Capture the cell that displays the provided text and extract its [X, Y] central coordinate. 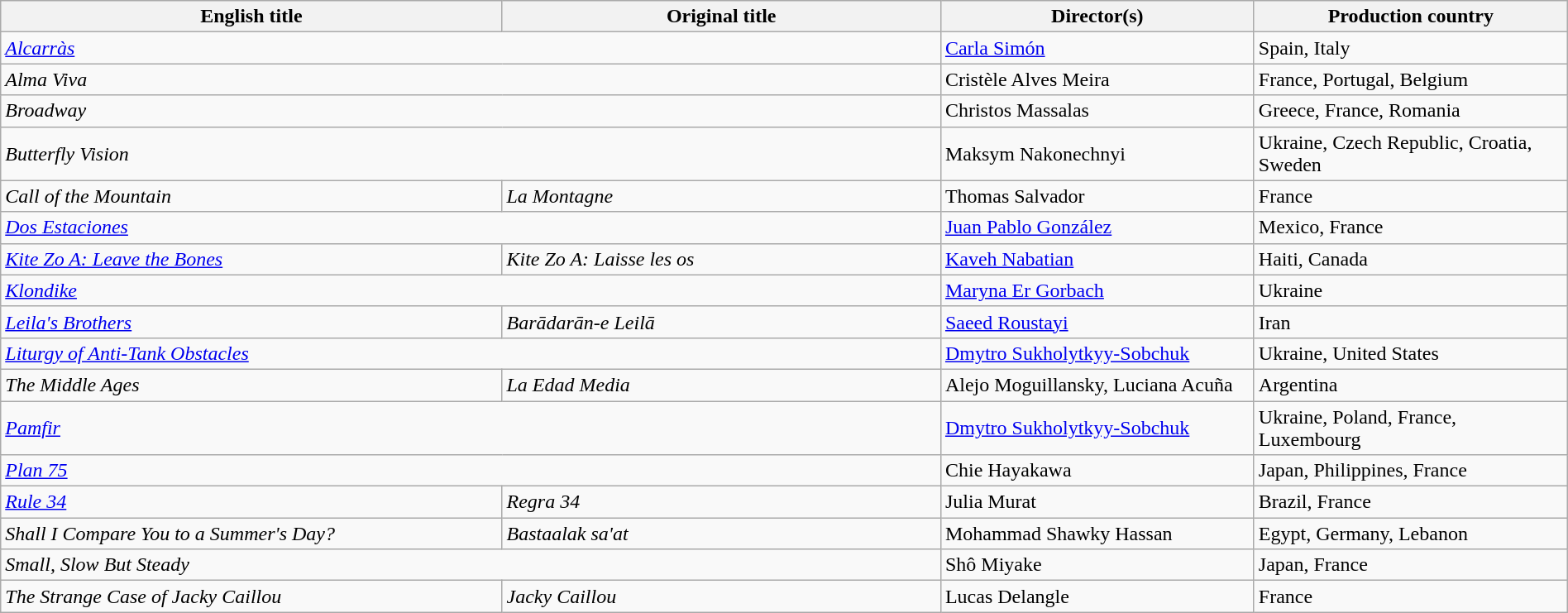
La Montagne [721, 196]
Argentina [1411, 385]
Maksym Nakonechnyi [1097, 154]
Klondike [471, 290]
Leila's Brothers [251, 322]
Spain, Italy [1411, 48]
English title [251, 17]
Kaveh Nabatian [1097, 259]
France, Portugal, Belgium [1411, 79]
Jacky Caillou [721, 596]
Bastaalak sa'at [721, 534]
Ukraine, Czech Republic, Croatia, Sweden [1411, 154]
Lucas Delangle [1097, 596]
Pamfir [471, 427]
Egypt, Germany, Lebanon [1411, 534]
Iran [1411, 322]
Ukraine [1411, 290]
Shô Miyake [1097, 565]
Plan 75 [471, 471]
Ukraine, Poland, France, Luxembourg [1411, 427]
Cristèle Alves Meira [1097, 79]
Broadway [471, 111]
Shall I Compare You to a Summer's Day? [251, 534]
Production country [1411, 17]
Greece, France, Romania [1411, 111]
Small, Slow But Steady [471, 565]
Haiti, Canada [1411, 259]
Juan Pablo González [1097, 227]
The Middle Ages [251, 385]
The Strange Case of Jacky Caillou [251, 596]
Butterfly Vision [471, 154]
Director(s) [1097, 17]
Japan, Philippines, France [1411, 471]
Saeed Roustayi [1097, 322]
Alma Viva [471, 79]
Mexico, France [1411, 227]
Mohammad Shawky Hassan [1097, 534]
Maryna Er Gorbach [1097, 290]
Alcarràs [471, 48]
Christos Massalas [1097, 111]
Japan, France [1411, 565]
Brazil, France [1411, 502]
Barādarān-e Leilā [721, 322]
Rule 34 [251, 502]
Ukraine, United States [1411, 353]
Kite Zo A: Leave the Bones [251, 259]
Call of the Mountain [251, 196]
Thomas Salvador [1097, 196]
Julia Murat [1097, 502]
Alejo Moguillansky, Luciana Acuña [1097, 385]
Regra 34 [721, 502]
Carla Simón [1097, 48]
Dos Estaciones [471, 227]
Original title [721, 17]
Chie Hayakawa [1097, 471]
La Edad Media [721, 385]
Liturgy of Anti-Tank Obstacles [471, 353]
Kite Zo A: Laisse les os [721, 259]
